Scan for the cell matching the given text and deliver its (X, Y) coordinate at center. 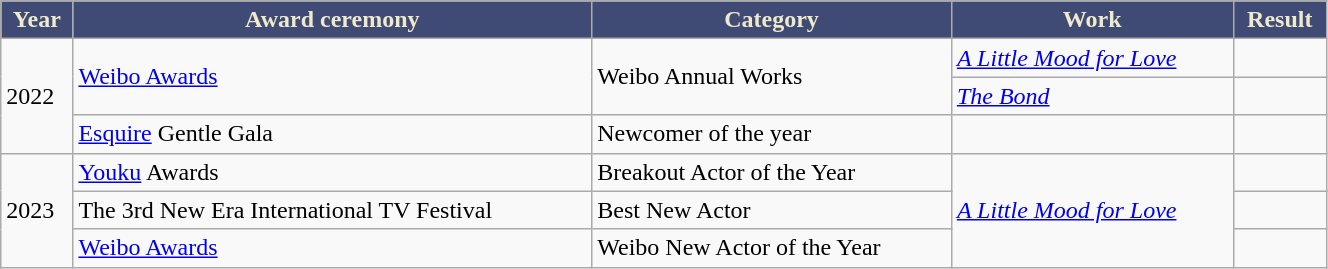
Award ceremony (332, 20)
Weibo Annual Works (772, 77)
The Bond (1092, 96)
2023 (37, 210)
Category (772, 20)
Weibo New Actor of the Year (772, 248)
Breakout Actor of the Year (772, 172)
Year (37, 20)
Best New Actor (772, 210)
The 3rd New Era International TV Festival (332, 210)
Esquire Gentle Gala (332, 134)
Work (1092, 20)
2022 (37, 96)
Result (1280, 20)
Youku Awards (332, 172)
Newcomer of the year (772, 134)
